Find where the given text appears and provide that cell's center as (X, Y) coordinate. 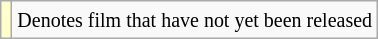
Denotes film that have not yet been released (195, 20)
